Search for the cell housing the specified text and yield its [X, Y] center coordinate. 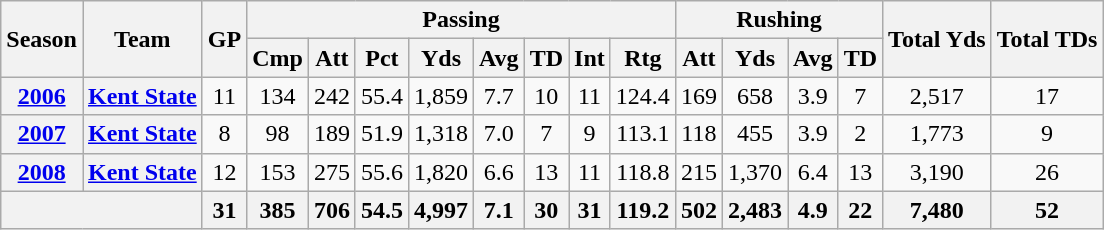
215 [698, 172]
1,370 [754, 172]
7.0 [500, 134]
Total Yds [938, 39]
7.7 [500, 96]
26 [1047, 172]
113.1 [642, 134]
Int [590, 58]
242 [332, 96]
52 [1047, 210]
Total TDs [1047, 39]
7.1 [500, 210]
6.6 [500, 172]
30 [546, 210]
4,997 [440, 210]
658 [754, 96]
502 [698, 210]
17 [1047, 96]
1,318 [440, 134]
2 [860, 134]
169 [698, 96]
4.9 [814, 210]
54.5 [382, 210]
7,480 [938, 210]
134 [278, 96]
Cmp [278, 58]
51.9 [382, 134]
124.4 [642, 96]
98 [278, 134]
Rushing [778, 20]
Passing [462, 20]
455 [754, 134]
706 [332, 210]
Season [42, 39]
10 [546, 96]
6.4 [814, 172]
118 [698, 134]
119.2 [642, 210]
118.8 [642, 172]
Rtg [642, 58]
275 [332, 172]
GP [224, 39]
2008 [42, 172]
2006 [42, 96]
153 [278, 172]
2007 [42, 134]
385 [278, 210]
Pct [382, 58]
55.4 [382, 96]
1,773 [938, 134]
2,483 [754, 210]
8 [224, 134]
1,820 [440, 172]
189 [332, 134]
Team [142, 39]
3,190 [938, 172]
22 [860, 210]
12 [224, 172]
55.6 [382, 172]
2,517 [938, 96]
1,859 [440, 96]
